Locate the cell with the specified text and output its (X, Y) center coordinate. 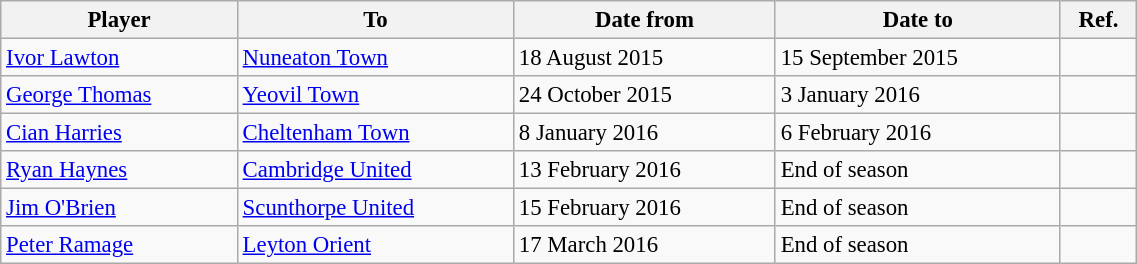
Ref. (1098, 20)
Cian Harries (120, 133)
15 February 2016 (645, 208)
24 October 2015 (645, 95)
8 January 2016 (645, 133)
Nuneaton Town (375, 58)
Leyton Orient (375, 245)
Yeovil Town (375, 95)
Date from (645, 20)
To (375, 20)
17 March 2016 (645, 245)
Player (120, 20)
6 February 2016 (918, 133)
13 February 2016 (645, 170)
Date to (918, 20)
Cambridge United (375, 170)
18 August 2015 (645, 58)
Ryan Haynes (120, 170)
15 September 2015 (918, 58)
Jim O'Brien (120, 208)
George Thomas (120, 95)
3 January 2016 (918, 95)
Scunthorpe United (375, 208)
Cheltenham Town (375, 133)
Peter Ramage (120, 245)
Ivor Lawton (120, 58)
